Provide the [X, Y] coordinate of the cell's center where the given text is located.  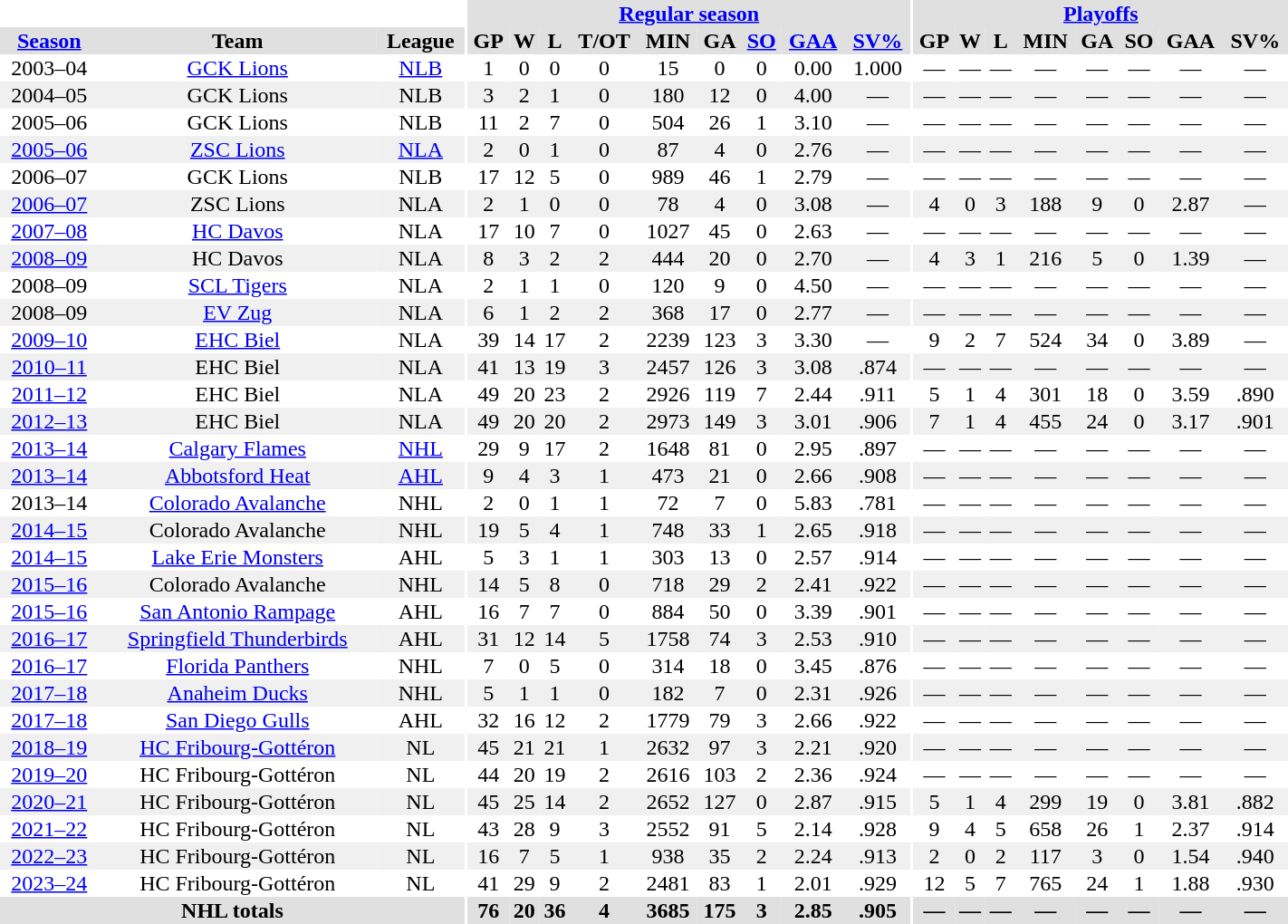
303 [668, 557]
74 [719, 639]
103 [719, 775]
2632 [668, 747]
.924 [878, 775]
Season [49, 41]
Lake Erie Monsters [237, 557]
2.95 [813, 448]
San Antonio Rampage [237, 611]
EV Zug [237, 313]
.908 [878, 476]
.918 [878, 530]
.897 [878, 448]
3.39 [813, 611]
2020–21 [49, 802]
2.63 [813, 231]
87 [668, 149]
2.79 [813, 177]
1648 [668, 448]
Anaheim Ducks [237, 693]
.926 [878, 693]
368 [668, 313]
149 [719, 421]
78 [668, 204]
.911 [878, 394]
2004–05 [49, 95]
2010–11 [49, 367]
3.89 [1190, 340]
SCL Tigers [237, 285]
46 [719, 177]
.928 [878, 829]
2616 [668, 775]
.781 [878, 503]
938 [668, 856]
35 [719, 856]
2011–12 [49, 394]
2022–23 [49, 856]
2.21 [813, 747]
.882 [1255, 802]
2021–22 [49, 829]
2.76 [813, 149]
.905 [878, 910]
126 [719, 367]
.910 [878, 639]
1.000 [878, 68]
3.30 [813, 340]
2009–10 [49, 340]
4.50 [813, 285]
2973 [668, 421]
2.65 [813, 530]
10 [524, 231]
2.31 [813, 693]
3.17 [1190, 421]
2018–19 [49, 747]
3.01 [813, 421]
39 [489, 340]
216 [1045, 258]
989 [668, 177]
Regular season [689, 14]
2239 [668, 340]
15 [668, 68]
444 [668, 258]
119 [719, 394]
5.83 [813, 503]
Calgary Flames [237, 448]
1027 [668, 231]
117 [1045, 856]
2.85 [813, 910]
.876 [878, 666]
23 [555, 394]
120 [668, 285]
175 [719, 910]
504 [668, 122]
658 [1045, 829]
San Diego Gulls [237, 720]
2007–08 [49, 231]
.915 [878, 802]
25 [524, 802]
91 [719, 829]
3.45 [813, 666]
1779 [668, 720]
.930 [1255, 883]
33 [719, 530]
2012–13 [49, 421]
T/OT [603, 41]
76 [489, 910]
Abbotsford Heat [237, 476]
6 [489, 313]
97 [719, 747]
1.39 [1190, 258]
2481 [668, 883]
32 [489, 720]
36 [555, 910]
2.77 [813, 313]
.940 [1255, 856]
524 [1045, 340]
Springfield Thunderbirds [237, 639]
Playoffs [1101, 14]
50 [719, 611]
2652 [668, 802]
3685 [668, 910]
2.57 [813, 557]
765 [1045, 883]
3.81 [1190, 802]
League [420, 41]
2.70 [813, 258]
2.36 [813, 775]
.920 [878, 747]
314 [668, 666]
34 [1098, 340]
1758 [668, 639]
2.01 [813, 883]
43 [489, 829]
301 [1045, 394]
188 [1045, 204]
.890 [1255, 394]
299 [1045, 802]
182 [668, 693]
2.44 [813, 394]
2.37 [1190, 829]
83 [719, 883]
748 [668, 530]
.929 [878, 883]
72 [668, 503]
Team [237, 41]
2.14 [813, 829]
3.59 [1190, 394]
2457 [668, 367]
31 [489, 639]
0.00 [813, 68]
.913 [878, 856]
180 [668, 95]
455 [1045, 421]
2019–20 [49, 775]
123 [719, 340]
2.24 [813, 856]
1.88 [1190, 883]
4.00 [813, 95]
3.10 [813, 122]
473 [668, 476]
.906 [878, 421]
2003–04 [49, 68]
28 [524, 829]
79 [719, 720]
2.41 [813, 584]
2552 [668, 829]
Florida Panthers [237, 666]
127 [719, 802]
44 [489, 775]
718 [668, 584]
81 [719, 448]
2.53 [813, 639]
NHL totals [232, 910]
2926 [668, 394]
884 [668, 611]
.874 [878, 367]
11 [489, 122]
1.54 [1190, 856]
2023–24 [49, 883]
